Return the [x, y] coordinate for the center point of the cell that contains the specified text.  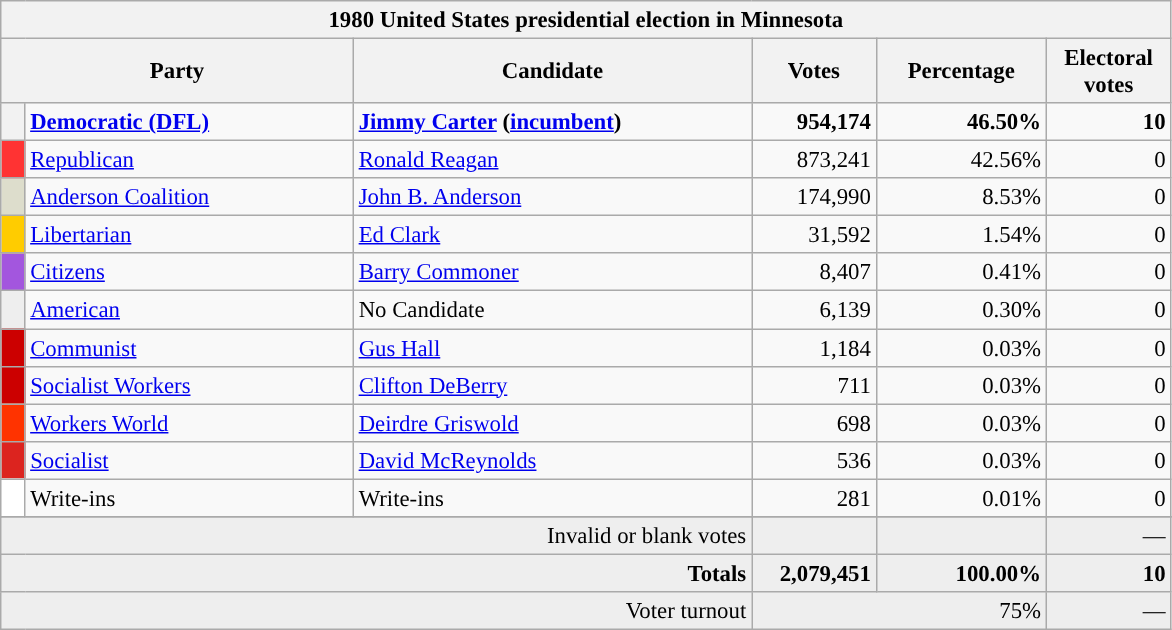
8.53% [961, 197]
Voter turnout [376, 611]
Electoral votes [1108, 72]
Democratic (DFL) [189, 122]
Ronald Reagan [552, 160]
954,174 [814, 122]
2,079,451 [814, 573]
31,592 [814, 235]
281 [814, 498]
David McReynolds [552, 460]
Percentage [961, 72]
1,184 [814, 348]
0.30% [961, 310]
Workers World [189, 423]
0.41% [961, 273]
Citizens [189, 273]
Invalid or blank votes [376, 536]
8,407 [814, 273]
Socialist Workers [189, 385]
1.54% [961, 235]
Libertarian [189, 235]
Communist [189, 348]
Totals [376, 573]
Republican [189, 160]
Gus Hall [552, 348]
Clifton DeBerry [552, 385]
Ed Clark [552, 235]
American [189, 310]
Deirdre Griswold [552, 423]
536 [814, 460]
Socialist [189, 460]
1980 United States presidential election in Minnesota [586, 20]
6,139 [814, 310]
Anderson Coalition [189, 197]
Votes [814, 72]
Barry Commoner [552, 273]
John B. Anderson [552, 197]
Jimmy Carter (incumbent) [552, 122]
Party [178, 72]
46.50% [961, 122]
100.00% [961, 573]
Candidate [552, 72]
42.56% [961, 160]
No Candidate [552, 310]
711 [814, 385]
698 [814, 423]
0.01% [961, 498]
75% [900, 611]
873,241 [814, 160]
174,990 [814, 197]
